Find where the given text appears and provide that cell's center as (X, Y) coordinate. 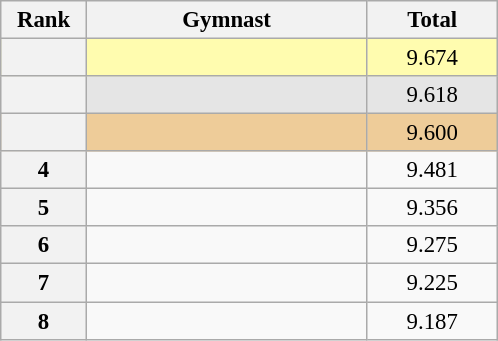
6 (44, 245)
9.187 (432, 321)
Rank (44, 20)
9.674 (432, 58)
9.275 (432, 245)
9.356 (432, 208)
9.481 (432, 170)
9.225 (432, 283)
8 (44, 321)
7 (44, 283)
9.618 (432, 95)
4 (44, 170)
Total (432, 20)
Gymnast (226, 20)
5 (44, 208)
9.600 (432, 133)
